From the cell containing the given text, extract its center point as (X, Y) coordinate. 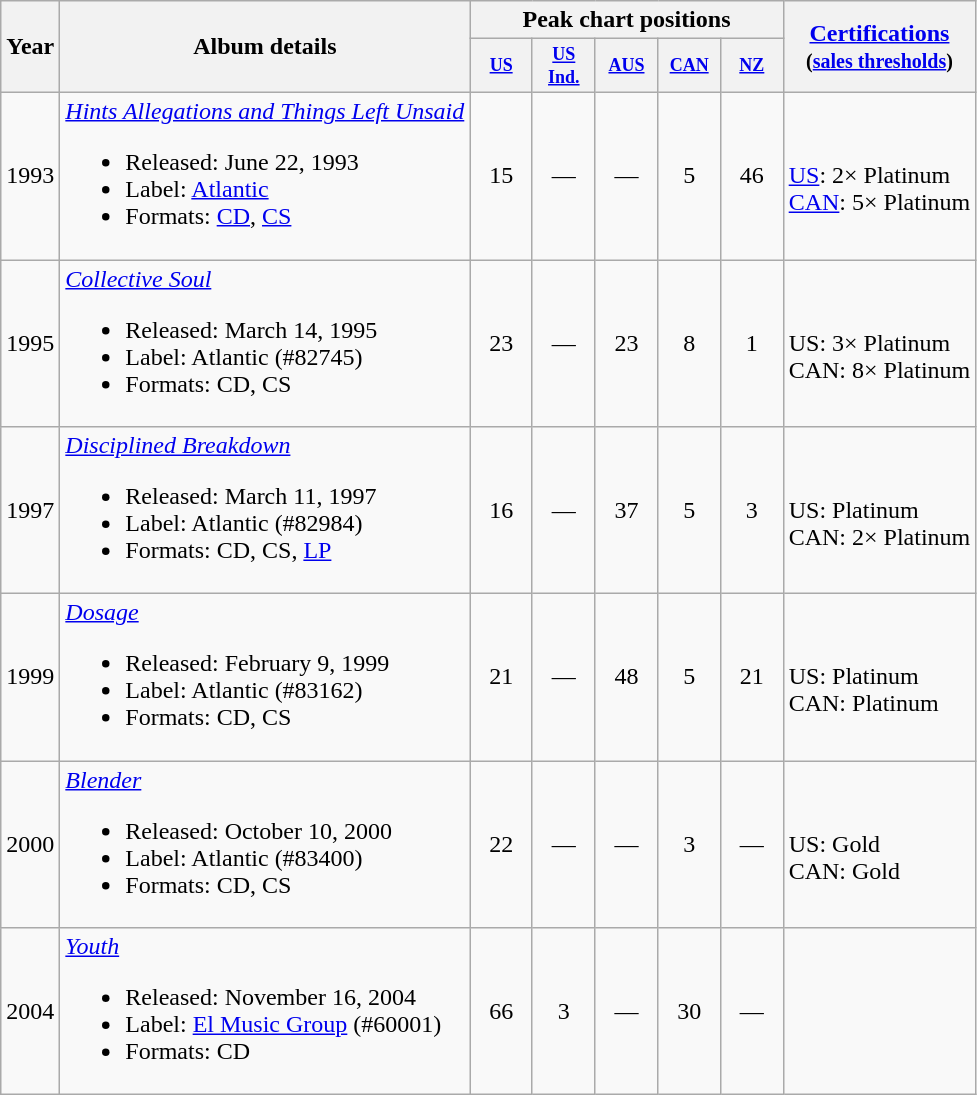
1 (752, 344)
Collective SoulReleased: March 14, 1995Label: Atlantic (#82745)Formats: CD, CS (265, 344)
46 (752, 176)
22 (502, 844)
48 (626, 678)
AUS (626, 66)
US: Platinum CAN: 2× Platinum (880, 510)
Album details (265, 47)
DosageReleased: February 9, 1999Label: Atlantic (#83162)Formats: CD, CS (265, 678)
2000 (30, 844)
US: 2× Platinum CAN: 5× Platinum (880, 176)
15 (502, 176)
US: Platinum CAN: Platinum (880, 678)
Disciplined BreakdownReleased: March 11, 1997Label: Atlantic (#82984)Formats: CD, CS, LP (265, 510)
1995 (30, 344)
30 (690, 1012)
Hints Allegations and Things Left UnsaidReleased: June 22, 1993Label: AtlanticFormats: CD, CS (265, 176)
16 (502, 510)
Year (30, 47)
1997 (30, 510)
Certifications(sales thresholds) (880, 47)
1999 (30, 678)
2004 (30, 1012)
BlenderReleased: October 10, 2000Label: Atlantic (#83400)Formats: CD, CS (265, 844)
US: 3× Platinum CAN: 8× Platinum (880, 344)
US (502, 66)
YouthReleased: November 16, 2004Label: El Music Group (#60001)Formats: CD (265, 1012)
8 (690, 344)
1993 (30, 176)
US: Gold CAN: Gold (880, 844)
NZ (752, 66)
USInd. (564, 66)
66 (502, 1012)
CAN (690, 66)
Peak chart positions (626, 20)
37 (626, 510)
